From the cell containing the given text, extract its center point as [x, y] coordinate. 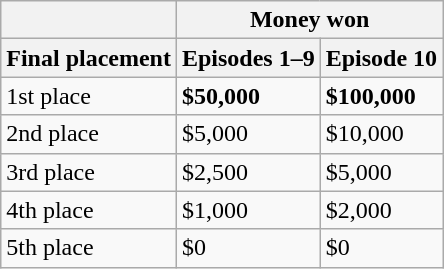
Episode 10 [381, 58]
1st place [89, 96]
5th place [89, 248]
$2,000 [381, 210]
$1,000 [248, 210]
Money won [309, 20]
$50,000 [248, 96]
$10,000 [381, 134]
$2,500 [248, 172]
4th place [89, 210]
Final placement [89, 58]
3rd place [89, 172]
2nd place [89, 134]
Episodes 1–9 [248, 58]
$100,000 [381, 96]
